Find where the given text appears and provide that cell's center as [X, Y] coordinate. 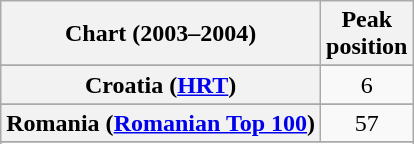
57 [367, 123]
Romania (Romanian Top 100) [161, 123]
Croatia (HRT) [161, 85]
6 [367, 85]
Peakposition [367, 34]
Chart (2003–2004) [161, 34]
